Return [x, y] of the center of cell containing provided text 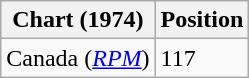
117 [202, 58]
Chart (1974) [78, 20]
Position [202, 20]
Canada (RPM) [78, 58]
